Pinpoint the cell where the given text exists, returning its (x, y) midpoint coordinate. 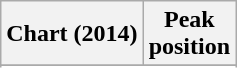
Chart (2014) (72, 34)
Peakposition (189, 34)
